Pinpoint the cell where the given text exists, returning its [x, y] midpoint coordinate. 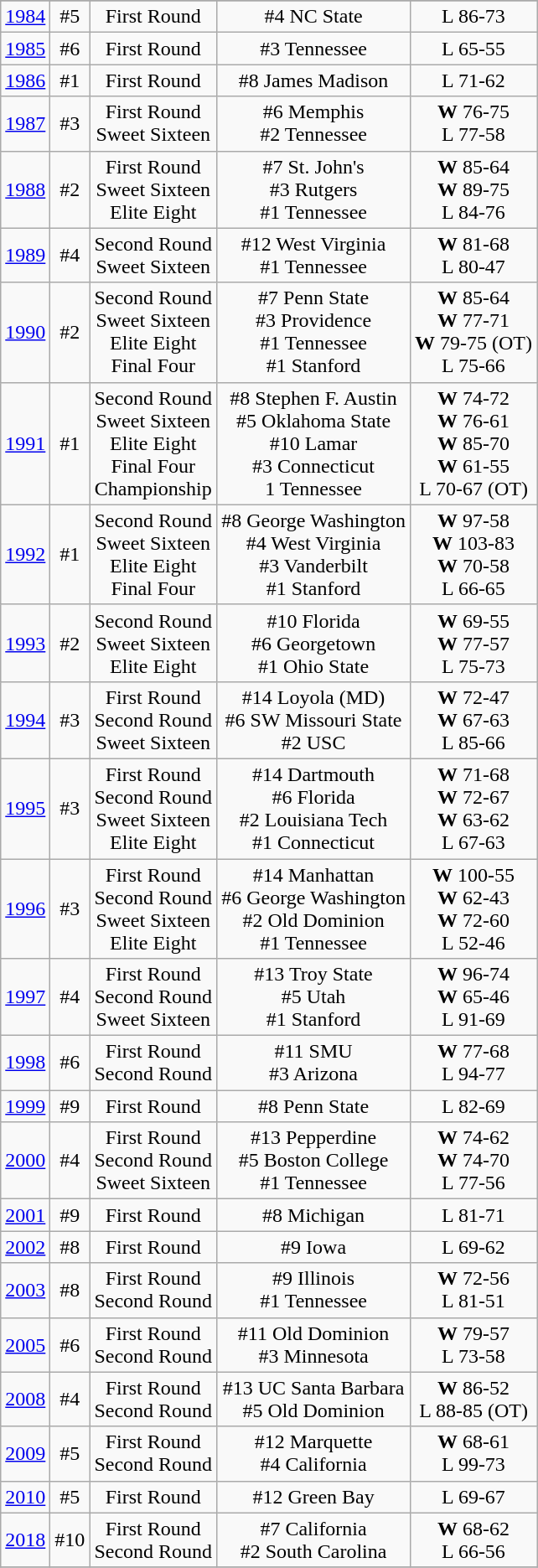
W 81-68L 80-47 [473, 255]
W 100-55W 62-43W 72-60L 52-46 [473, 908]
W 97-58W 103-83W 70-58L 66-65 [473, 555]
#9 Illinois#1 Tennessee [313, 1291]
First RoundSweet SixteenElite Eight [153, 189]
2003 [25, 1291]
#7 California#2 South Carolina [313, 1540]
#14 Manhattan#6 George Washington#2 Old Dominion#1 Tennessee [313, 908]
#9 Iowa [313, 1247]
2018 [25, 1540]
2005 [25, 1344]
2008 [25, 1400]
#8 Michigan [313, 1215]
2000 [25, 1161]
W 72-56L 81-51 [473, 1291]
1992 [25, 555]
W 96-74W 65-46L 91-69 [473, 997]
L 65-55 [473, 49]
#10 [70, 1540]
1999 [25, 1106]
2002 [25, 1247]
Second RoundSweet SixteenElite Eight [153, 643]
1990 [25, 332]
#14 Dartmouth#6 Florida#2 Louisiana Tech#1 Connecticut [313, 808]
1994 [25, 720]
Second RoundSweet Sixteen [153, 255]
#4 NC State [313, 17]
W 68-62L 66-56 [473, 1540]
#7 St. John's#3 Rutgers#1 Tennessee [313, 189]
1991 [25, 443]
#8 Stephen F. Austin#5 Oklahoma State#10 Lamar#3 Connecticut1 Tennessee [313, 443]
L 69-62 [473, 1247]
#14 Loyola (MD)#6 SW Missouri State#2 USC [313, 720]
First RoundSweet Sixteen [153, 124]
#8 Penn State [313, 1106]
L 86-73 [473, 17]
1996 [25, 908]
2001 [25, 1215]
1989 [25, 255]
#8 James Madison [313, 80]
#12 Green Bay [313, 1497]
1988 [25, 189]
2010 [25, 1497]
L 69-67 [473, 1497]
Second RoundSweet SixteenElite EightFinal FourChampionship [153, 443]
1985 [25, 49]
1997 [25, 997]
W 85-64W 89-75L 84-76 [473, 189]
1986 [25, 80]
W 76-75L 77-58 [473, 124]
1993 [25, 643]
1995 [25, 808]
2009 [25, 1453]
#10 Florida#6 Georgetown#1 Ohio State [313, 643]
#7 Penn State#3 Providence#1 Tennessee#1 Stanford [313, 332]
L 81-71 [473, 1215]
#11 SMU#3 Arizona [313, 1063]
#8 George Washington#4 West Virginia#3 Vanderbilt#1 Stanford [313, 555]
#12 Marquette#4 California [313, 1453]
#13 Troy State#5 Utah#1 Stanford [313, 997]
W 79-57L 73-58 [473, 1344]
#13 Pepperdine#5 Boston College#1 Tennessee [313, 1161]
#3 Tennessee [313, 49]
W 69-55W 77-57L 75-73 [473, 643]
1984 [25, 17]
L 82-69 [473, 1106]
W 68-61L 99-73 [473, 1453]
#11 Old Dominion#3 Minnesota [313, 1344]
L 71-62 [473, 80]
W 86-52L 88-85 (OT) [473, 1400]
W 74-72W 76-61W 85-70W 61-55L 70-67 (OT) [473, 443]
#13 UC Santa Barbara#5 Old Dominion [313, 1400]
#6 Memphis#2 Tennessee [313, 124]
1987 [25, 124]
W 85-64W 77-71W 79-75 (OT)L 75-66 [473, 332]
1998 [25, 1063]
W 77-68L 94-77 [473, 1063]
W 72-47W 67-63L 85-66 [473, 720]
W 74-62W 74-70L 77-56 [473, 1161]
#12 West Virginia#1 Tennessee [313, 255]
W 71-68W 72-67W 63-62L 67-63 [473, 808]
